Extract the (x, y) coordinate from the center of the cell holding the provided text.  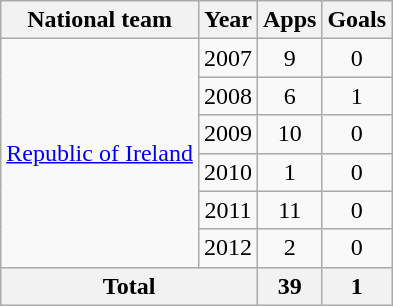
9 (289, 58)
2011 (228, 210)
11 (289, 210)
2007 (228, 58)
Year (228, 20)
6 (289, 96)
2 (289, 248)
Republic of Ireland (100, 153)
2008 (228, 96)
Goals (357, 20)
10 (289, 134)
Apps (289, 20)
National team (100, 20)
2010 (228, 172)
2012 (228, 248)
2009 (228, 134)
Total (130, 286)
39 (289, 286)
